For the text-containing cell, return its midpoint in [X, Y] coordinate format. 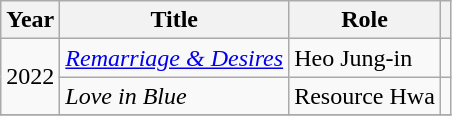
Love in Blue [174, 96]
2022 [30, 77]
Resource Hwa [365, 96]
Remarriage & Desires [174, 58]
Heo Jung-in [365, 58]
Title [174, 20]
Year [30, 20]
Role [365, 20]
